Identify which cell holds the provided text, then report its (X, Y) central coordinate. 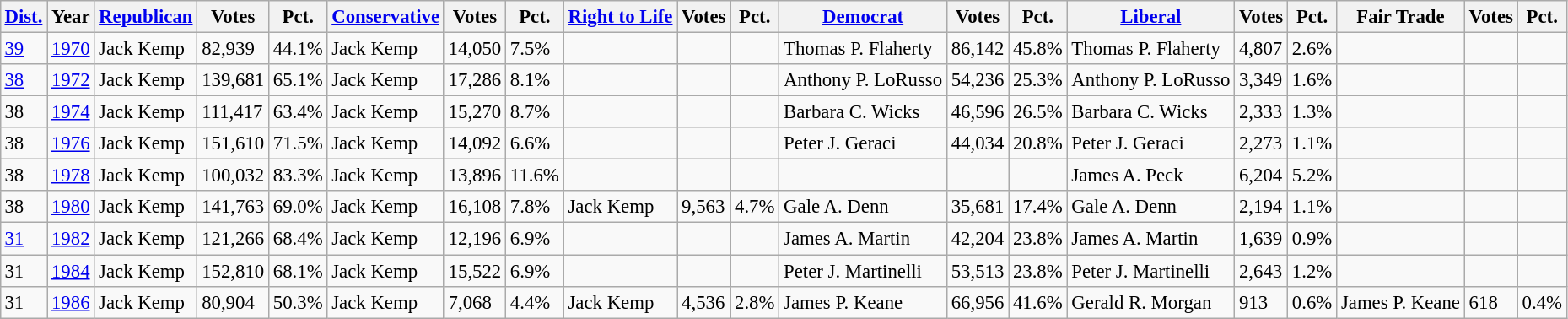
2,194 (1262, 207)
12,196 (474, 239)
41.6% (1037, 302)
50.3% (297, 302)
17.4% (1037, 207)
Liberal (1150, 17)
46,596 (977, 112)
66,956 (977, 302)
44,034 (977, 143)
1,639 (1262, 239)
1984 (71, 271)
25.3% (1037, 80)
6,204 (1262, 176)
8.7% (535, 112)
65.1% (297, 80)
9,563 (703, 207)
4,536 (703, 302)
6.6% (535, 143)
1978 (71, 176)
151,610 (233, 143)
2.6% (1312, 48)
53,513 (977, 271)
2,643 (1262, 271)
2,273 (1262, 143)
17,286 (474, 80)
1974 (71, 112)
7,068 (474, 302)
1976 (71, 143)
42,204 (977, 239)
1980 (71, 207)
111,417 (233, 112)
2.8% (755, 302)
26.5% (1037, 112)
69.0% (297, 207)
100,032 (233, 176)
Republican (146, 17)
Democrat (864, 17)
54,236 (977, 80)
1972 (71, 80)
152,810 (233, 271)
Year (71, 17)
Gerald R. Morgan (1150, 302)
1986 (71, 302)
Dist. (24, 17)
4.4% (535, 302)
Fair Trade (1401, 17)
35,681 (977, 207)
15,522 (474, 271)
8.1% (535, 80)
71.5% (297, 143)
68.4% (297, 239)
39 (24, 48)
1970 (71, 48)
0.4% (1542, 302)
7.8% (535, 207)
Conservative (385, 17)
83.3% (297, 176)
913 (1262, 302)
139,681 (233, 80)
3,349 (1262, 80)
11.6% (535, 176)
44.1% (297, 48)
13,896 (474, 176)
0.6% (1312, 302)
20.8% (1037, 143)
4,807 (1262, 48)
2,333 (1262, 112)
86,142 (977, 48)
121,266 (233, 239)
1982 (71, 239)
16,108 (474, 207)
James A. Peck (1150, 176)
68.1% (297, 271)
14,050 (474, 48)
14,092 (474, 143)
0.9% (1312, 239)
1.6% (1312, 80)
7.5% (535, 48)
141,763 (233, 207)
1.2% (1312, 271)
618 (1491, 302)
5.2% (1312, 176)
4.7% (755, 207)
82,939 (233, 48)
63.4% (297, 112)
45.8% (1037, 48)
1.3% (1312, 112)
Right to Life (621, 17)
15,270 (474, 112)
80,904 (233, 302)
